Locate the cell with the specified text and output its [X, Y] center coordinate. 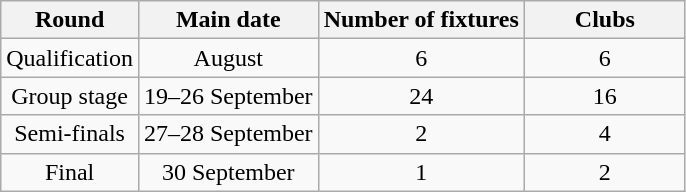
Number of fixtures [421, 20]
30 September [228, 172]
4 [604, 134]
Main date [228, 20]
Clubs [604, 20]
Final [70, 172]
Group stage [70, 96]
19–26 September [228, 96]
24 [421, 96]
Round [70, 20]
27–28 September [228, 134]
Qualification [70, 58]
Semi-finals [70, 134]
August [228, 58]
16 [604, 96]
1 [421, 172]
